Find where the given text appears and provide that cell's center as [X, Y] coordinate. 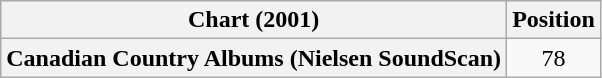
Position [554, 20]
78 [554, 58]
Canadian Country Albums (Nielsen SoundScan) [254, 58]
Chart (2001) [254, 20]
